Output the (x, y) coordinate of the center of the cell containing the given text.  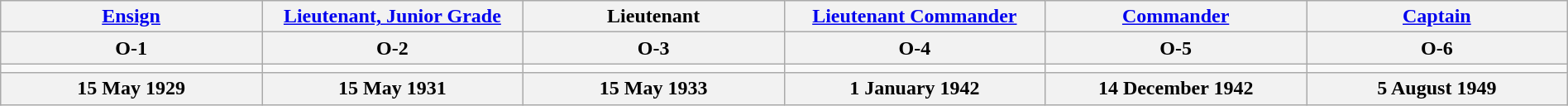
15 May 1933 (653, 89)
1 January 1942 (915, 89)
Lieutenant Commander (915, 17)
O-3 (653, 48)
14 December 1942 (1176, 89)
Commander (1176, 17)
Lieutenant (653, 17)
Captain (1437, 17)
15 May 1931 (392, 89)
O-2 (392, 48)
15 May 1929 (131, 89)
O-4 (915, 48)
Lieutenant, Junior Grade (392, 17)
Ensign (131, 17)
O-6 (1437, 48)
O-5 (1176, 48)
O-1 (131, 48)
5 August 1949 (1437, 89)
